Return the (x, y) coordinate for the center point of the cell that contains the specified text.  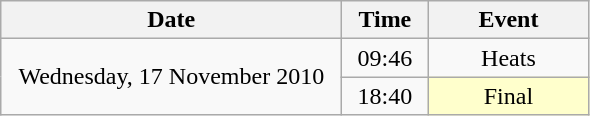
09:46 (385, 58)
Wednesday, 17 November 2010 (172, 77)
Event (508, 20)
Time (385, 20)
18:40 (385, 96)
Final (508, 96)
Heats (508, 58)
Date (172, 20)
